For the text-containing cell, return its midpoint in (x, y) coordinate format. 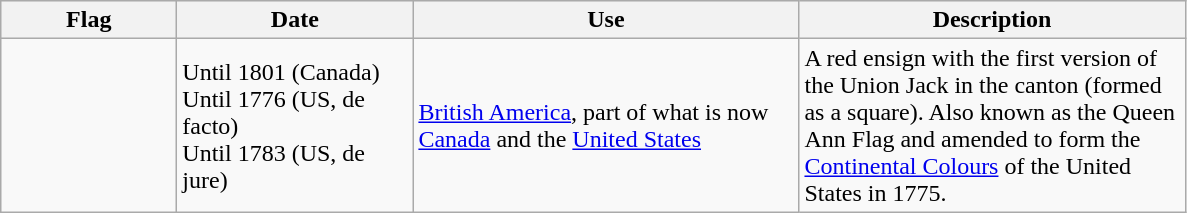
Flag (89, 20)
Description (992, 20)
Date (295, 20)
Use (606, 20)
British America, part of what is now Canada and the United States (606, 126)
Until 1801 (Canada) Until 1776 (US, de facto) Until 1783 (US, de jure) (295, 126)
